Detect which cell encompasses the target text, then output its (x, y) center coordinate. 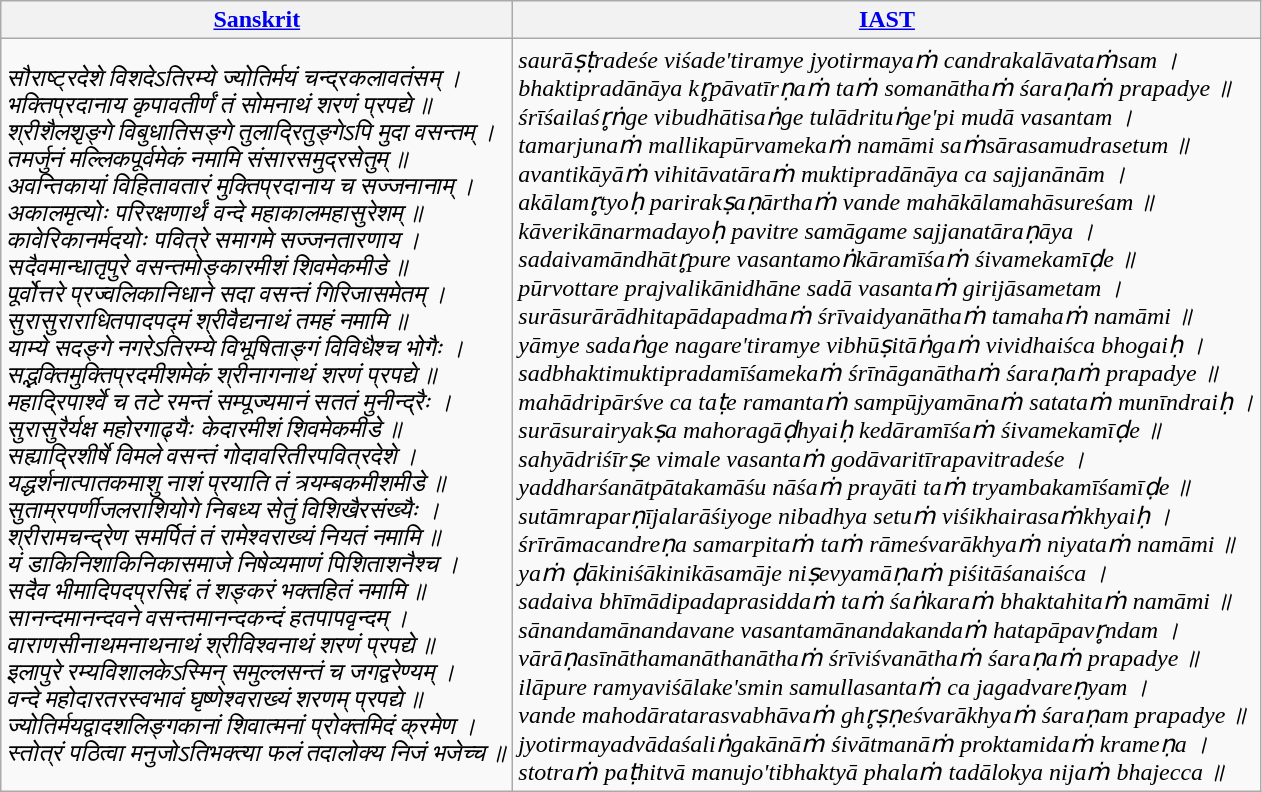
IAST (887, 20)
Sanskrit (257, 20)
